From the cell containing the given text, extract its center point as [x, y] coordinate. 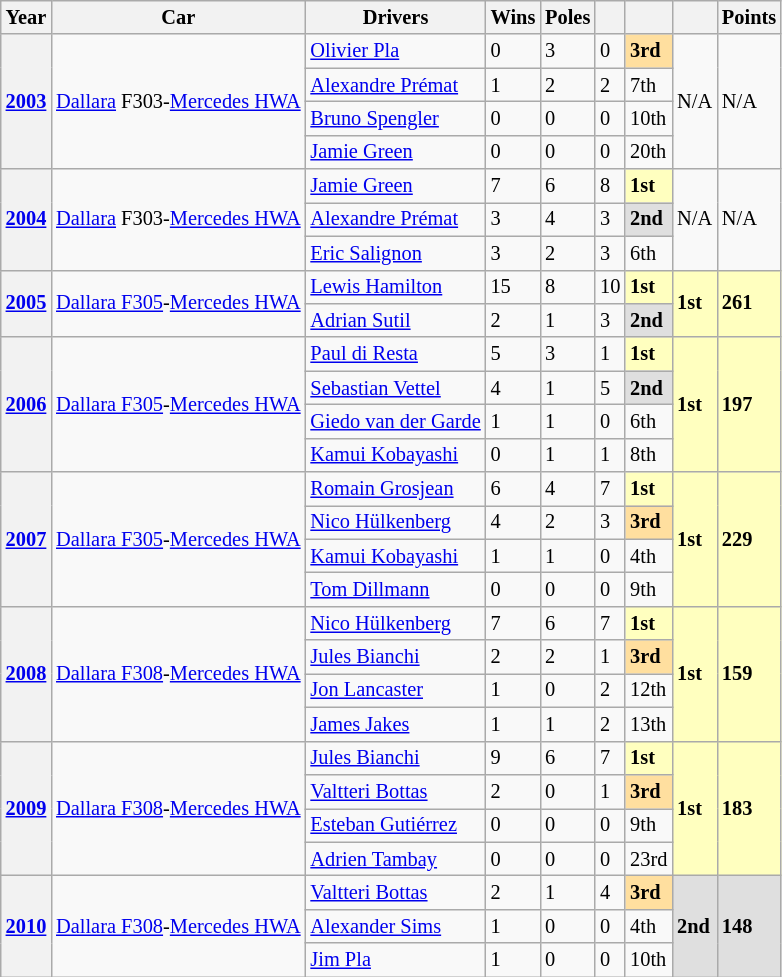
2009 [26, 808]
Esteban Gutiérrez [395, 825]
2007 [26, 540]
Alexander Sims [395, 926]
Drivers [395, 17]
183 [749, 808]
Romain Grosjean [395, 489]
Bruno Spengler [395, 118]
Sebastian Vettel [395, 388]
Year [26, 17]
10 [610, 287]
Wins [514, 17]
Giedo van der Garde [395, 421]
9 [514, 758]
Tom Dillmann [395, 589]
159 [749, 674]
Adrian Sutil [395, 320]
James Jakes [395, 724]
2008 [26, 674]
261 [749, 304]
Lewis Hamilton [395, 287]
Paul di Resta [395, 354]
7th [648, 85]
20th [648, 152]
15 [514, 287]
Adrien Tambay [395, 859]
13th [648, 724]
Car [178, 17]
Poles [568, 17]
Eric Salignon [395, 253]
8th [648, 455]
2003 [26, 102]
197 [749, 404]
2006 [26, 404]
Olivier Pla [395, 51]
148 [749, 926]
229 [749, 540]
Jon Lancaster [395, 690]
2004 [26, 220]
2010 [26, 926]
12th [648, 690]
Points [749, 17]
2005 [26, 304]
Jim Pla [395, 960]
23rd [648, 859]
